Locate the cell with the specified text and output its (x, y) center coordinate. 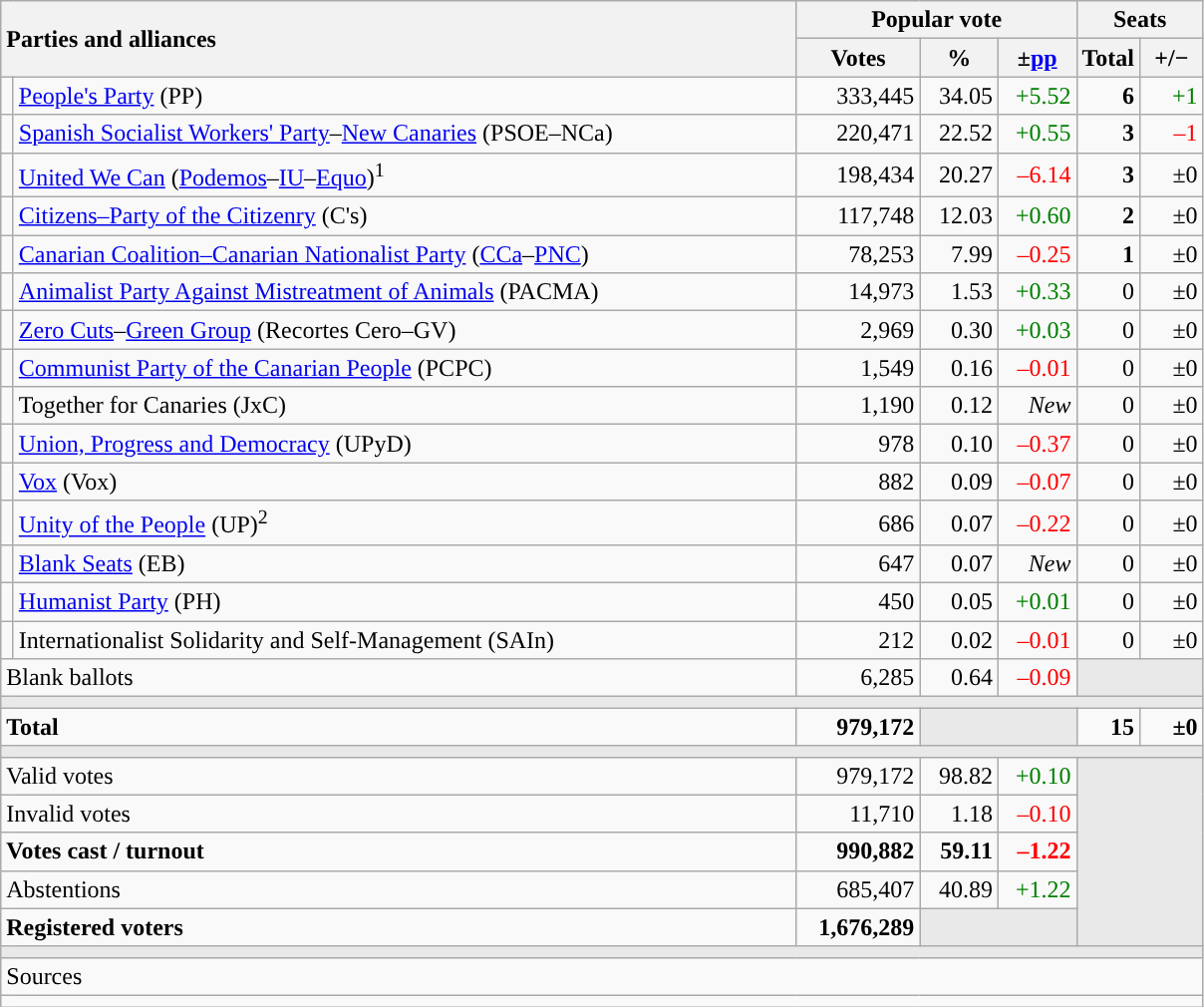
7.99 (959, 254)
220,471 (858, 134)
Communist Party of the Canarian People (PCPC) (405, 368)
Votes cast / turnout (399, 851)
0.30 (959, 330)
Registered voters (399, 927)
98.82 (959, 776)
Internationalist Solidarity and Self-Management (SAIn) (405, 640)
0.05 (959, 602)
2,969 (858, 330)
22.52 (959, 134)
0.02 (959, 640)
+0.60 (1037, 216)
117,748 (858, 216)
+0.55 (1037, 134)
+5.52 (1037, 96)
Sources (602, 976)
Blank Seats (EB) (405, 564)
+0.01 (1037, 602)
40.89 (959, 889)
+/− (1172, 58)
Humanist Party (PH) (405, 602)
Together for Canaries (JxC) (405, 406)
Spanish Socialist Workers' Party–New Canaries (PSOE–NCa) (405, 134)
686 (858, 522)
–0.07 (1037, 482)
±pp (1037, 58)
Parties and alliances (399, 39)
11,710 (858, 814)
20.27 (959, 175)
1,676,289 (858, 927)
450 (858, 602)
+0.10 (1037, 776)
0.10 (959, 444)
Abstentions (399, 889)
Canarian Coalition–Canarian Nationalist Party (CCa–PNC) (405, 254)
Seats (1140, 20)
–0.37 (1037, 444)
% (959, 58)
United We Can (Podemos–IU–Equo)1 (405, 175)
+1.22 (1037, 889)
1,549 (858, 368)
Animalist Party Against Mistreatment of Animals (PACMA) (405, 292)
12.03 (959, 216)
1.18 (959, 814)
0.09 (959, 482)
Citizens–Party of the Citizenry (C's) (405, 216)
Zero Cuts–Green Group (Recortes Cero–GV) (405, 330)
–1.22 (1037, 851)
People's Party (PP) (405, 96)
–0.25 (1037, 254)
+1 (1172, 96)
Invalid votes (399, 814)
685,407 (858, 889)
647 (858, 564)
14,973 (858, 292)
1 (1108, 254)
2 (1108, 216)
212 (858, 640)
34.05 (959, 96)
1,190 (858, 406)
Popular vote (937, 20)
Union, Progress and Democracy (UPyD) (405, 444)
–0.10 (1037, 814)
–1 (1172, 134)
882 (858, 482)
0.64 (959, 678)
990,882 (858, 851)
15 (1108, 727)
Votes (858, 58)
198,434 (858, 175)
59.11 (959, 851)
6,285 (858, 678)
+0.33 (1037, 292)
Unity of the People (UP)2 (405, 522)
6 (1108, 96)
333,445 (858, 96)
0.12 (959, 406)
Vox (Vox) (405, 482)
Blank ballots (399, 678)
78,253 (858, 254)
0.16 (959, 368)
–0.22 (1037, 522)
–0.09 (1037, 678)
978 (858, 444)
Valid votes (399, 776)
–6.14 (1037, 175)
1.53 (959, 292)
+0.03 (1037, 330)
